Capture the cell that displays the provided text and extract its [x, y] central coordinate. 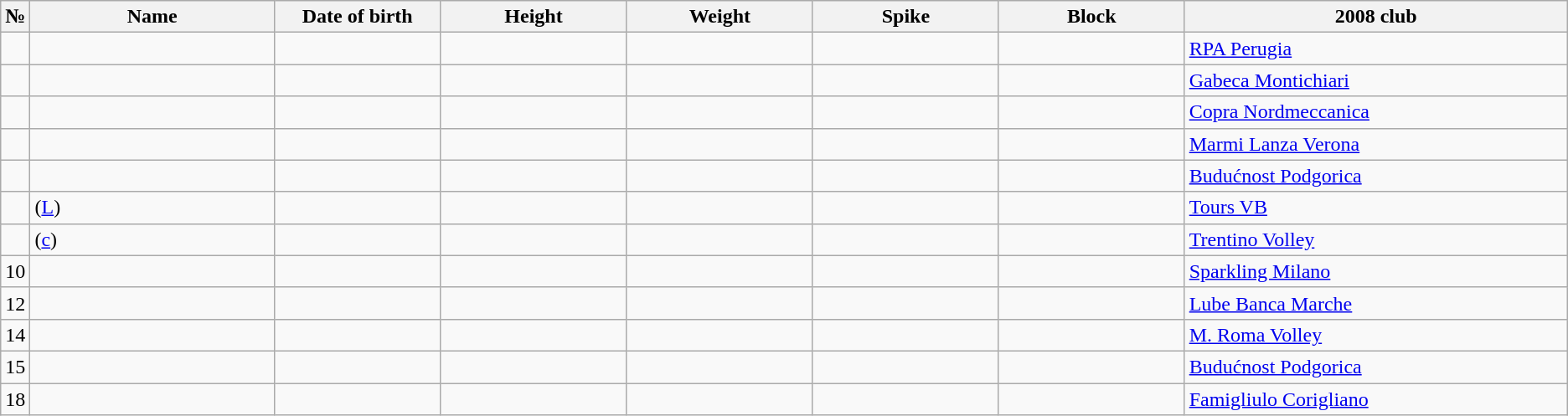
2008 club [1375, 17]
Sparkling Milano [1375, 271]
Lube Banca Marche [1375, 303]
M. Roma Volley [1375, 335]
Spike [905, 17]
Weight [720, 17]
Trentino Volley [1375, 239]
Block [1091, 17]
(L) [152, 208]
(c) [152, 239]
Marmi Lanza Verona [1375, 144]
Copra Nordmeccanica [1375, 112]
14 [15, 335]
Name [152, 17]
Gabeca Montichiari [1375, 80]
RPA Perugia [1375, 49]
15 [15, 367]
Tours VB [1375, 208]
10 [15, 271]
12 [15, 303]
Height [534, 17]
Famigliulo Corigliano [1375, 399]
18 [15, 399]
Date of birth [357, 17]
№ [15, 17]
